Capture the cell that displays the provided text and extract its [x, y] central coordinate. 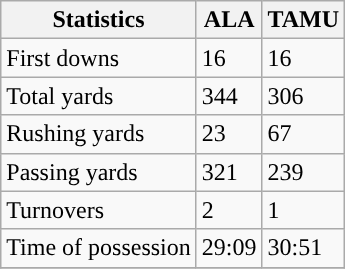
ALA [229, 20]
Statistics [99, 20]
306 [304, 96]
30:51 [304, 248]
1 [304, 210]
Total yards [99, 96]
Time of possession [99, 248]
67 [304, 134]
2 [229, 210]
Rushing yards [99, 134]
First downs [99, 58]
321 [229, 172]
344 [229, 96]
TAMU [304, 20]
Passing yards [99, 172]
29:09 [229, 248]
239 [304, 172]
Turnovers [99, 210]
23 [229, 134]
